Determine the (X, Y) coordinate at the center of the cell enclosing the given text.  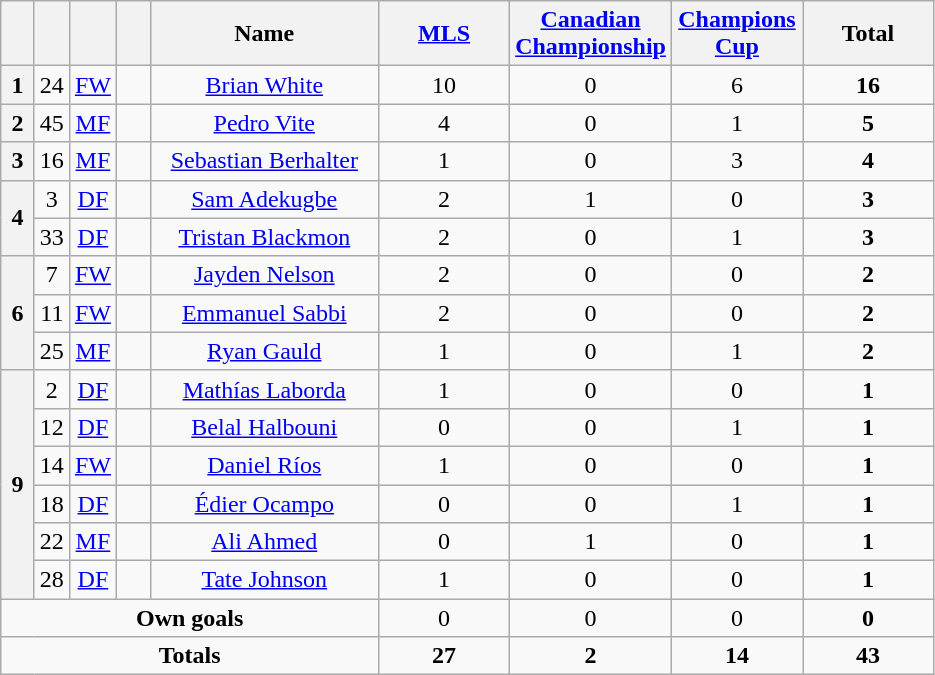
Ali Ahmed (264, 542)
Sam Adekugbe (264, 199)
Totals (190, 656)
Pedro Vite (264, 123)
Daniel Ríos (264, 465)
Brian White (264, 85)
33 (52, 237)
12 (52, 427)
24 (52, 85)
25 (52, 351)
22 (52, 542)
Tristan Blackmon (264, 237)
Own goals (190, 618)
Mathías Laborda (264, 389)
Tate Johnson (264, 580)
Total (868, 34)
Sebastian Berhalter (264, 161)
Édier Ocampo (264, 503)
10 (444, 85)
28 (52, 580)
Emmanuel Sabbi (264, 313)
Ryan Gauld (264, 351)
45 (52, 123)
5 (868, 123)
11 (52, 313)
MLS (444, 34)
Belal Halbouni (264, 427)
Canadian Championship (591, 34)
9 (18, 484)
Champions Cup (736, 34)
Jayden Nelson (264, 275)
27 (444, 656)
Name (264, 34)
7 (52, 275)
18 (52, 503)
43 (868, 656)
